Identify which cell holds the provided text, then report its (x, y) central coordinate. 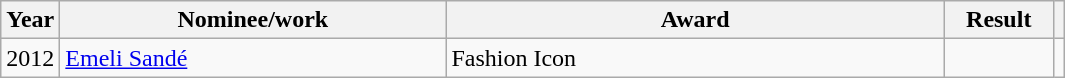
Fashion Icon (696, 58)
Year (30, 20)
Nominee/work (253, 20)
Emeli Sandé (253, 58)
Result (998, 20)
2012 (30, 58)
Award (696, 20)
